Output the (X, Y) coordinate of the center of the cell containing the given text.  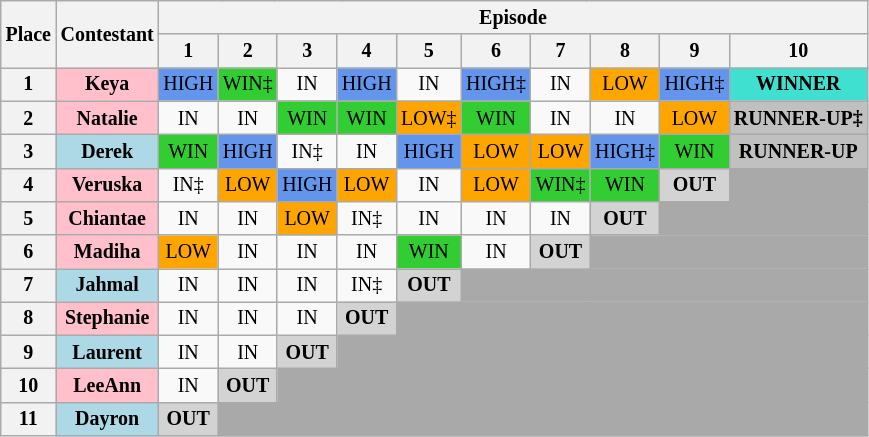
RUNNER-UP‡ (798, 118)
11 (28, 420)
Place (28, 34)
Keya (108, 84)
Laurent (108, 352)
LeeAnn (108, 386)
RUNNER-UP (798, 152)
Derek (108, 152)
LOW‡ (428, 118)
Contestant (108, 34)
Dayron (108, 420)
Jahmal (108, 286)
Veruska (108, 184)
Natalie (108, 118)
Stephanie (108, 318)
WINNER (798, 84)
Episode (514, 18)
Chiantae (108, 218)
Madiha (108, 252)
